Find where the given text appears and provide that cell's center as [X, Y] coordinate. 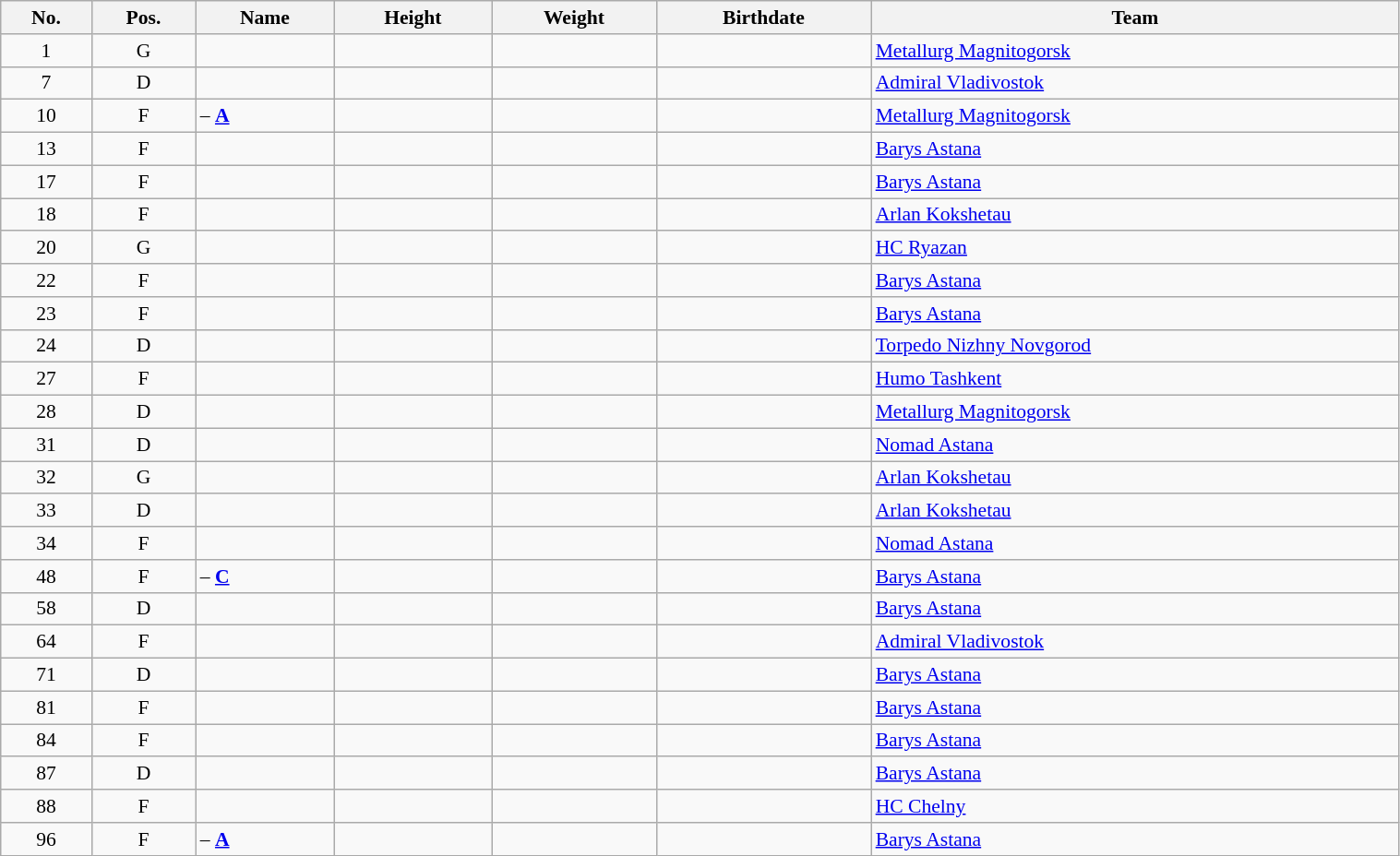
HC Chelny [1135, 806]
48 [46, 577]
87 [46, 774]
Team [1135, 18]
7 [46, 83]
22 [46, 280]
1 [46, 51]
58 [46, 609]
23 [46, 314]
18 [46, 215]
No. [46, 18]
32 [46, 478]
34 [46, 543]
Name [266, 18]
27 [46, 379]
31 [46, 445]
Birthdate [763, 18]
20 [46, 248]
13 [46, 149]
Pos. [144, 18]
33 [46, 511]
84 [46, 741]
81 [46, 707]
24 [46, 346]
Humo Tashkent [1135, 379]
17 [46, 182]
10 [46, 116]
– C [266, 577]
HC Ryazan [1135, 248]
Torpedo Nizhny Novgorod [1135, 346]
28 [46, 412]
Weight [574, 18]
Height [413, 18]
71 [46, 675]
88 [46, 806]
64 [46, 642]
96 [46, 839]
